From the cell containing the given text, extract its center point as [x, y] coordinate. 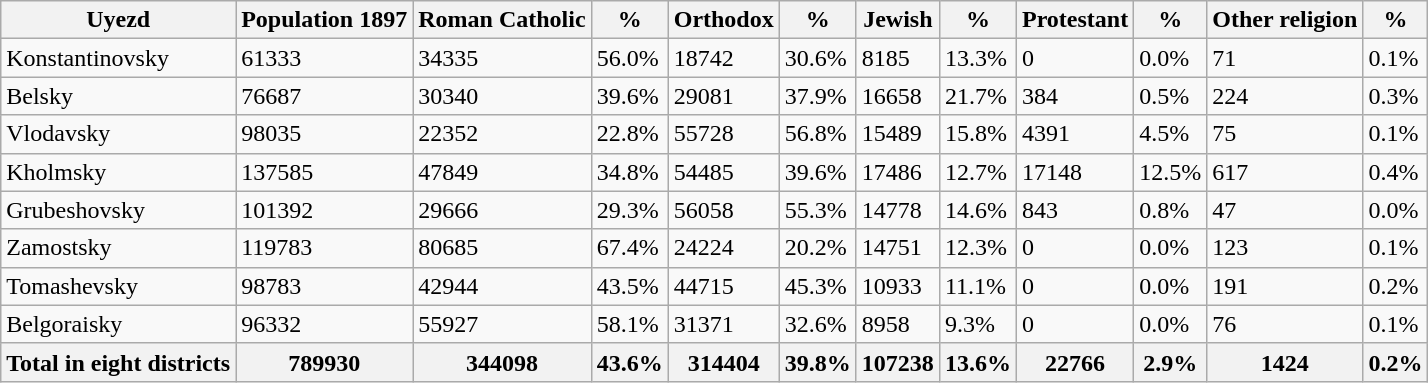
Total in eight districts [118, 362]
12.5% [1170, 172]
30340 [502, 96]
Uyezd [118, 20]
0.3% [1396, 96]
17148 [1074, 172]
14.6% [978, 210]
617 [1285, 172]
34.8% [630, 172]
14751 [898, 248]
20.2% [818, 248]
137585 [324, 172]
29081 [724, 96]
96332 [324, 324]
31371 [724, 324]
55927 [502, 324]
107238 [898, 362]
Jewish [898, 20]
55.3% [818, 210]
76687 [324, 96]
55728 [724, 134]
17486 [898, 172]
14778 [898, 210]
Grubeshovsky [118, 210]
13.6% [978, 362]
Other religion [1285, 20]
15.8% [978, 134]
29.3% [630, 210]
101392 [324, 210]
47849 [502, 172]
Zamostsky [118, 248]
0.4% [1396, 172]
98035 [324, 134]
11.1% [978, 286]
8185 [898, 58]
42944 [502, 286]
9.3% [978, 324]
1424 [1285, 362]
34335 [502, 58]
44715 [724, 286]
43.5% [630, 286]
80685 [502, 248]
4391 [1074, 134]
Tomashevsky [118, 286]
789930 [324, 362]
67.4% [630, 248]
56.8% [818, 134]
Protestant [1074, 20]
58.1% [630, 324]
56058 [724, 210]
Orthodox [724, 20]
Population 1897 [324, 20]
191 [1285, 286]
24224 [724, 248]
39.8% [818, 362]
18742 [724, 58]
61333 [324, 58]
12.7% [978, 172]
32.6% [818, 324]
22766 [1074, 362]
47 [1285, 210]
8958 [898, 324]
16658 [898, 96]
54485 [724, 172]
15489 [898, 134]
Konstantinovsky [118, 58]
12.3% [978, 248]
30.6% [818, 58]
0.5% [1170, 96]
43.6% [630, 362]
224 [1285, 96]
119783 [324, 248]
843 [1074, 210]
Roman Catholic [502, 20]
76 [1285, 324]
Belgoraisky [118, 324]
2.9% [1170, 362]
71 [1285, 58]
384 [1074, 96]
344098 [502, 362]
56.0% [630, 58]
Kholmsky [118, 172]
Belsky [118, 96]
98783 [324, 286]
4.5% [1170, 134]
37.9% [818, 96]
13.3% [978, 58]
21.7% [978, 96]
22352 [502, 134]
45.3% [818, 286]
0.8% [1170, 210]
Vlodavsky [118, 134]
29666 [502, 210]
123 [1285, 248]
75 [1285, 134]
22.8% [630, 134]
10933 [898, 286]
314404 [724, 362]
